Search for the cell housing the specified text and yield its (x, y) center coordinate. 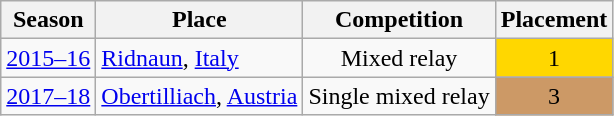
2015–16 (48, 58)
3 (554, 96)
Ridnaun, Italy (200, 58)
1 (554, 58)
Mixed relay (399, 58)
Obertilliach, Austria (200, 96)
Single mixed relay (399, 96)
Competition (399, 20)
Place (200, 20)
Season (48, 20)
2017–18 (48, 96)
Placement (554, 20)
